Provide the [X, Y] coordinate of the cell's center where the given text is located.  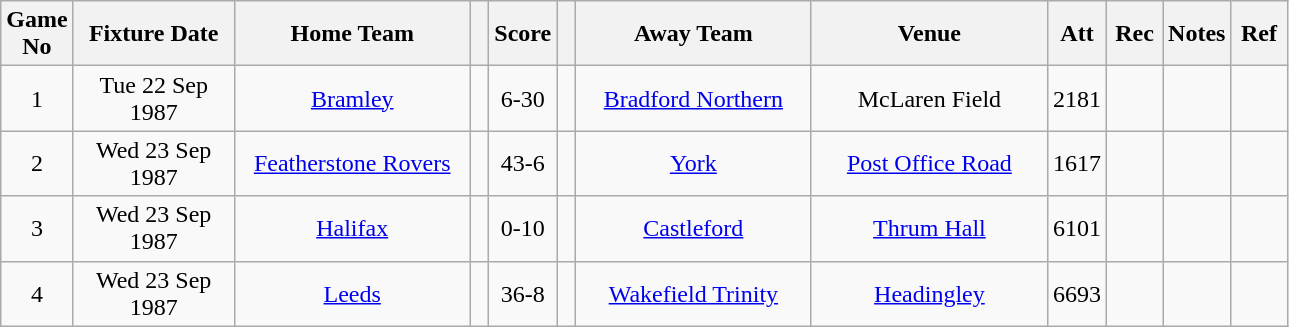
3 [37, 228]
Tue 22 Sep 1987 [154, 98]
Halifax [352, 228]
Post Office Road [929, 164]
Headingley [929, 294]
Ref [1259, 34]
York [693, 164]
Score [523, 34]
36-8 [523, 294]
6693 [1076, 294]
Wakefield Trinity [693, 294]
1617 [1076, 164]
Bradford Northern [693, 98]
1 [37, 98]
Home Team [352, 34]
Fixture Date [154, 34]
2181 [1076, 98]
Rec [1135, 34]
Featherstone Rovers [352, 164]
Castleford [693, 228]
Thrum Hall [929, 228]
Leeds [352, 294]
4 [37, 294]
Away Team [693, 34]
Att [1076, 34]
2 [37, 164]
Notes [1197, 34]
Game No [37, 34]
0-10 [523, 228]
6101 [1076, 228]
43-6 [523, 164]
Bramley [352, 98]
McLaren Field [929, 98]
6-30 [523, 98]
Venue [929, 34]
